For the text-containing cell, return its midpoint in (X, Y) coordinate format. 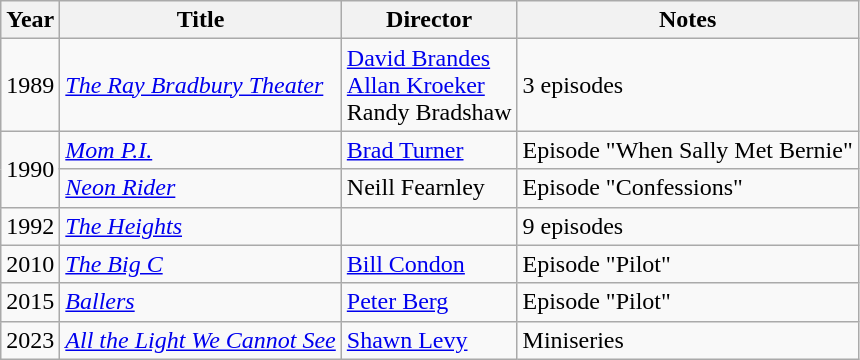
Miniseries (688, 340)
David BrandesAllan KroekerRandy Bradshaw (429, 85)
The Big C (200, 264)
2015 (30, 302)
Ballers (200, 302)
The Heights (200, 226)
3 episodes (688, 85)
1992 (30, 226)
9 episodes (688, 226)
Brad Turner (429, 150)
All the Light We Cannot See (200, 340)
1989 (30, 85)
Shawn Levy (429, 340)
Director (429, 20)
Notes (688, 20)
The Ray Bradbury Theater (200, 85)
Bill Condon (429, 264)
Peter Berg (429, 302)
Mom P.I. (200, 150)
1990 (30, 169)
Neill Fearnley (429, 188)
2023 (30, 340)
Episode "When Sally Met Bernie" (688, 150)
Title (200, 20)
2010 (30, 264)
Year (30, 20)
Episode "Confessions" (688, 188)
Neon Rider (200, 188)
